For the text-containing cell, return its midpoint in [x, y] coordinate format. 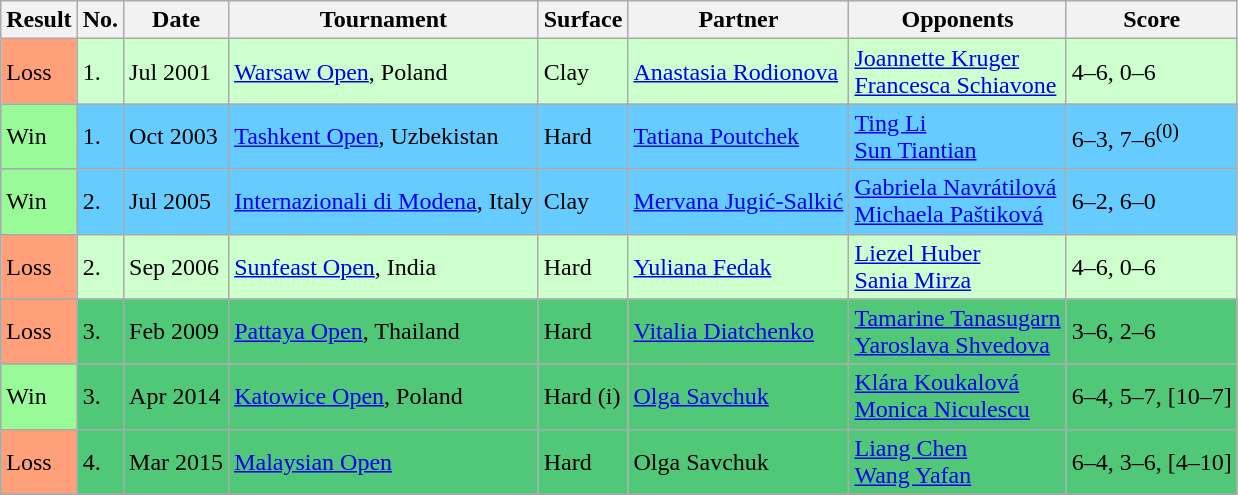
Gabriela Navrátilová Michaela Paštiková [958, 202]
Score [1152, 20]
Result [39, 20]
Tamarine Tanasugarn Yaroslava Shvedova [958, 332]
Surface [583, 20]
Mar 2015 [176, 462]
6–4, 5–7, [10–7] [1152, 396]
Hard (i) [583, 396]
Apr 2014 [176, 396]
Joannette Kruger Francesca Schiavone [958, 72]
Jul 2001 [176, 72]
No. [100, 20]
Feb 2009 [176, 332]
Warsaw Open, Poland [384, 72]
6–3, 7–6(0) [1152, 136]
Anastasia Rodionova [738, 72]
Liang Chen Wang Yafan [958, 462]
Klára Koukalová Monica Niculescu [958, 396]
Malaysian Open [384, 462]
Yuliana Fedak [738, 266]
Internazionali di Modena, Italy [384, 202]
Liezel Huber Sania Mirza [958, 266]
Vitalia Diatchenko [738, 332]
Partner [738, 20]
Tashkent Open, Uzbekistan [384, 136]
Tatiana Poutchek [738, 136]
Pattaya Open, Thailand [384, 332]
Tournament [384, 20]
Date [176, 20]
Sunfeast Open, India [384, 266]
Ting Li Sun Tiantian [958, 136]
Katowice Open, Poland [384, 396]
4. [100, 462]
Jul 2005 [176, 202]
6–2, 6–0 [1152, 202]
Oct 2003 [176, 136]
Sep 2006 [176, 266]
Opponents [958, 20]
6–4, 3–6, [4–10] [1152, 462]
Mervana Jugić-Salkić [738, 202]
3–6, 2–6 [1152, 332]
